Return (x, y) of the center of cell containing provided text 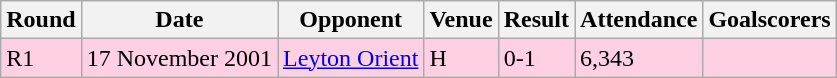
Result (536, 20)
R1 (41, 58)
0-1 (536, 58)
Leyton Orient (351, 58)
Venue (461, 20)
6,343 (639, 58)
Attendance (639, 20)
Goalscorers (770, 20)
17 November 2001 (179, 58)
Round (41, 20)
H (461, 58)
Opponent (351, 20)
Date (179, 20)
